Output the (x, y) coordinate of the center of the cell containing the given text.  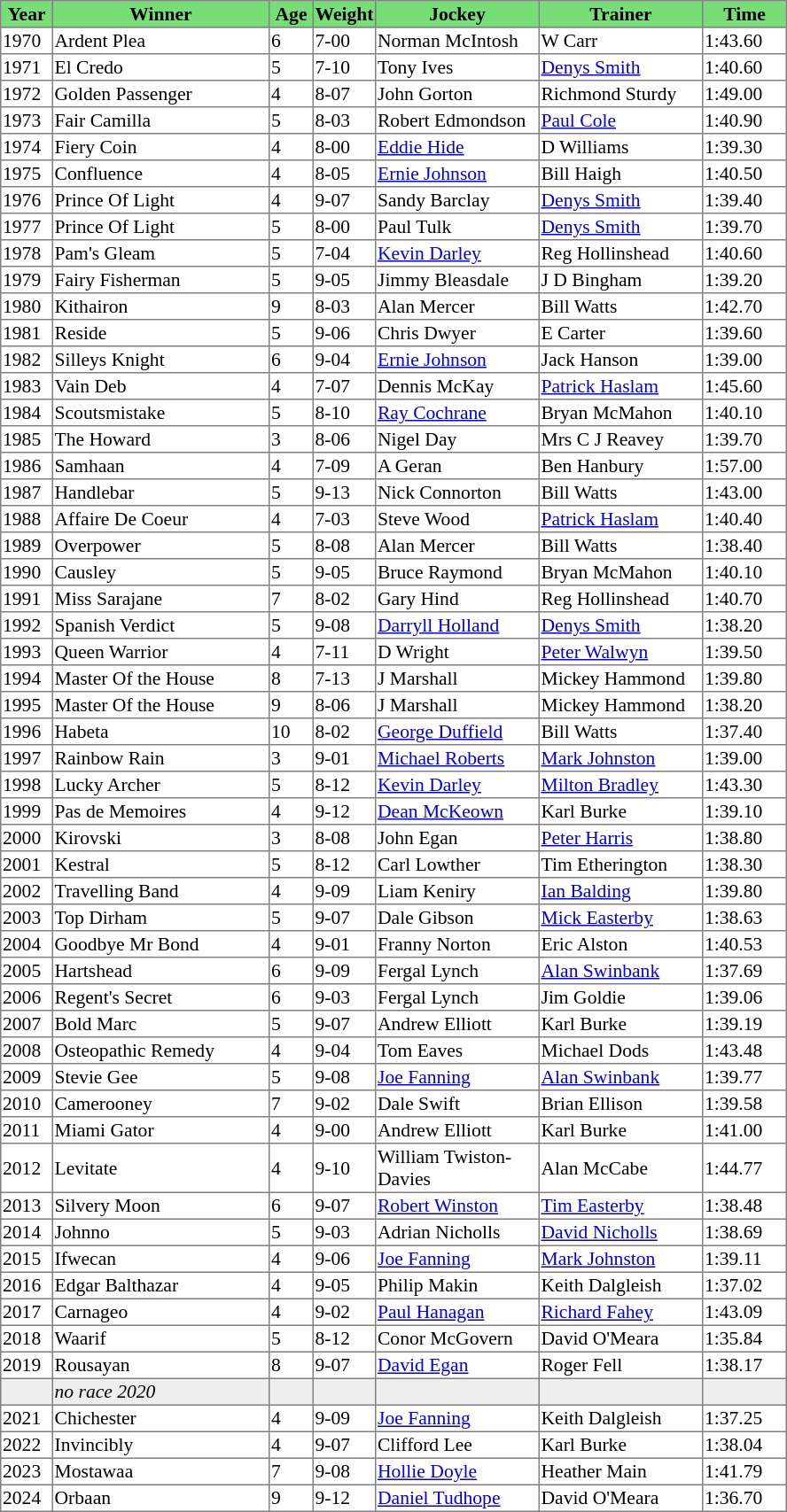
Jack Hanson (620, 360)
1:42.70 (744, 306)
Goodbye Mr Bond (160, 944)
1985 (27, 439)
William Twiston-Davies (457, 1168)
1977 (27, 227)
1976 (27, 200)
E Carter (620, 333)
Johnno (160, 1232)
1:40.70 (744, 599)
2009 (27, 1077)
2001 (27, 865)
7-09 (344, 466)
Kestral (160, 865)
1999 (27, 811)
Osteopathic Remedy (160, 1051)
2013 (27, 1206)
Trainer (620, 14)
Ray Cochrane (457, 413)
Paul Hanagan (457, 1312)
1:39.58 (744, 1104)
1984 (27, 413)
1:39.10 (744, 811)
W Carr (620, 41)
Levitate (160, 1168)
1975 (27, 174)
John Gorton (457, 94)
2017 (27, 1312)
Peter Harris (620, 838)
Winner (160, 14)
1993 (27, 652)
Adrian Nicholls (457, 1232)
2018 (27, 1338)
Orbaan (160, 1498)
2005 (27, 971)
Waarif (160, 1338)
1:41.00 (744, 1130)
Carl Lowther (457, 865)
1:57.00 (744, 466)
1:44.77 (744, 1168)
Tim Etherington (620, 865)
Bold Marc (160, 1024)
Tim Easterby (620, 1206)
Mrs C J Reavey (620, 439)
Richard Fahey (620, 1312)
1994 (27, 678)
2011 (27, 1130)
Gary Hind (457, 599)
Michael Dods (620, 1051)
Heather Main (620, 1471)
Rousayan (160, 1365)
Mick Easterby (620, 918)
Mostawaa (160, 1471)
1:39.50 (744, 652)
Travelling Band (160, 891)
D Williams (620, 147)
Edgar Balthazar (160, 1285)
D Wright (457, 652)
7-07 (344, 386)
2022 (27, 1445)
Silleys Knight (160, 360)
7-03 (344, 519)
1982 (27, 360)
2010 (27, 1104)
Paul Cole (620, 120)
Jockey (457, 14)
Causley (160, 572)
Robert Winston (457, 1206)
Kirovski (160, 838)
1:43.30 (744, 785)
Nick Connorton (457, 492)
Ardent Plea (160, 41)
1:38.30 (744, 865)
Dennis McKay (457, 386)
Robert Edmondson (457, 120)
Scoutsmistake (160, 413)
Chichester (160, 1418)
Rainbow Rain (160, 758)
Regent's Secret (160, 997)
Kithairon (160, 306)
Tom Eaves (457, 1051)
Stevie Gee (160, 1077)
1988 (27, 519)
Affaire De Coeur (160, 519)
1983 (27, 386)
Alan McCabe (620, 1168)
Tony Ives (457, 67)
1:39.40 (744, 200)
Dale Swift (457, 1104)
1992 (27, 625)
Invincibly (160, 1445)
Fairy Fisherman (160, 280)
Weight (344, 14)
1972 (27, 94)
1:39.20 (744, 280)
David Nicholls (620, 1232)
Vain Deb (160, 386)
1:39.19 (744, 1024)
1:38.63 (744, 918)
2000 (27, 838)
7-04 (344, 253)
1:37.69 (744, 971)
1:45.60 (744, 386)
Samhaan (160, 466)
Lucky Archer (160, 785)
1:37.25 (744, 1418)
1:39.30 (744, 147)
7-13 (344, 678)
1:35.84 (744, 1338)
1979 (27, 280)
Hollie Doyle (457, 1471)
7-10 (344, 67)
Miami Gator (160, 1130)
9-13 (344, 492)
Brian Ellison (620, 1104)
Sandy Barclay (457, 200)
no race 2020 (160, 1392)
1:43.09 (744, 1312)
1:37.02 (744, 1285)
Pam's Gleam (160, 253)
Spanish Verdict (160, 625)
1:40.90 (744, 120)
Philip Makin (457, 1285)
1:38.69 (744, 1232)
8-10 (344, 413)
1:41.79 (744, 1471)
2024 (27, 1498)
Queen Warrior (160, 652)
Top Dirham (160, 918)
El Credo (160, 67)
2015 (27, 1259)
A Geran (457, 466)
2002 (27, 891)
1:43.60 (744, 41)
1998 (27, 785)
J D Bingham (620, 280)
Franny Norton (457, 944)
1:39.06 (744, 997)
Bill Haigh (620, 174)
1:40.50 (744, 174)
9-00 (344, 1130)
8-05 (344, 174)
1970 (27, 41)
Pas de Memoires (160, 811)
Carnageo (160, 1312)
1:38.17 (744, 1365)
David Egan (457, 1365)
Reside (160, 333)
Nigel Day (457, 439)
Eric Alston (620, 944)
Handlebar (160, 492)
Daniel Tudhope (457, 1498)
1973 (27, 120)
1:37.40 (744, 732)
Jim Goldie (620, 997)
1981 (27, 333)
Paul Tulk (457, 227)
Norman McIntosh (457, 41)
1:39.11 (744, 1259)
1:43.00 (744, 492)
2004 (27, 944)
Fiery Coin (160, 147)
2003 (27, 918)
9-10 (344, 1168)
1987 (27, 492)
Fair Camilla (160, 120)
1997 (27, 758)
Chris Dwyer (457, 333)
Confluence (160, 174)
The Howard (160, 439)
1996 (27, 732)
Year (27, 14)
2012 (27, 1168)
1:43.48 (744, 1051)
Bruce Raymond (457, 572)
George Duffield (457, 732)
1:38.40 (744, 546)
Miss Sarajane (160, 599)
2023 (27, 1471)
Camerooney (160, 1104)
John Egan (457, 838)
1991 (27, 599)
10 (292, 732)
Eddie Hide (457, 147)
Clifford Lee (457, 1445)
2014 (27, 1232)
7-00 (344, 41)
Habeta (160, 732)
1971 (27, 67)
Richmond Sturdy (620, 94)
Ifwecan (160, 1259)
1995 (27, 705)
Golden Passenger (160, 94)
2019 (27, 1365)
2007 (27, 1024)
Milton Bradley (620, 785)
Liam Keniry (457, 891)
Age (292, 14)
1989 (27, 546)
Michael Roberts (457, 758)
Dale Gibson (457, 918)
7-11 (344, 652)
8-07 (344, 94)
1:39.77 (744, 1077)
Ian Balding (620, 891)
1974 (27, 147)
Roger Fell (620, 1365)
1:40.53 (744, 944)
2016 (27, 1285)
Ben Hanbury (620, 466)
1990 (27, 572)
2006 (27, 997)
1:38.04 (744, 1445)
Steve Wood (457, 519)
Conor McGovern (457, 1338)
Time (744, 14)
Darryll Holland (457, 625)
1:36.70 (744, 1498)
1:38.48 (744, 1206)
Dean McKeown (457, 811)
1978 (27, 253)
1980 (27, 306)
2008 (27, 1051)
2021 (27, 1418)
1:40.40 (744, 519)
Overpower (160, 546)
Jimmy Bleasdale (457, 280)
Peter Walwyn (620, 652)
1:39.60 (744, 333)
Silvery Moon (160, 1206)
Hartshead (160, 971)
1:38.80 (744, 838)
1986 (27, 466)
1:49.00 (744, 94)
